Return the (X, Y) coordinate for the center point of the cell that contains the specified text.  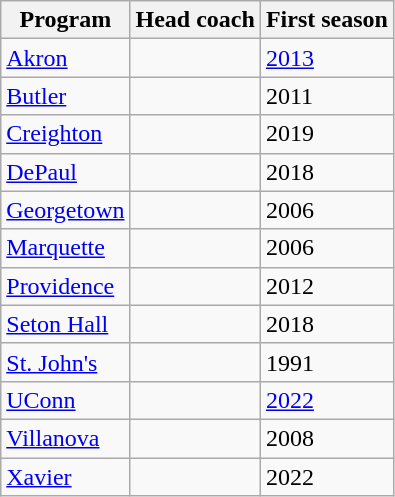
DePaul (66, 172)
2012 (326, 286)
2019 (326, 134)
Head coach (195, 20)
Butler (66, 96)
Akron (66, 58)
Providence (66, 286)
Seton Hall (66, 324)
Marquette (66, 248)
2013 (326, 58)
Villanova (66, 438)
First season (326, 20)
1991 (326, 362)
UConn (66, 400)
Georgetown (66, 210)
2011 (326, 96)
St. John's (66, 362)
2008 (326, 438)
Creighton (66, 134)
Xavier (66, 477)
Program (66, 20)
